Search for the cell housing the specified text and yield its [x, y] center coordinate. 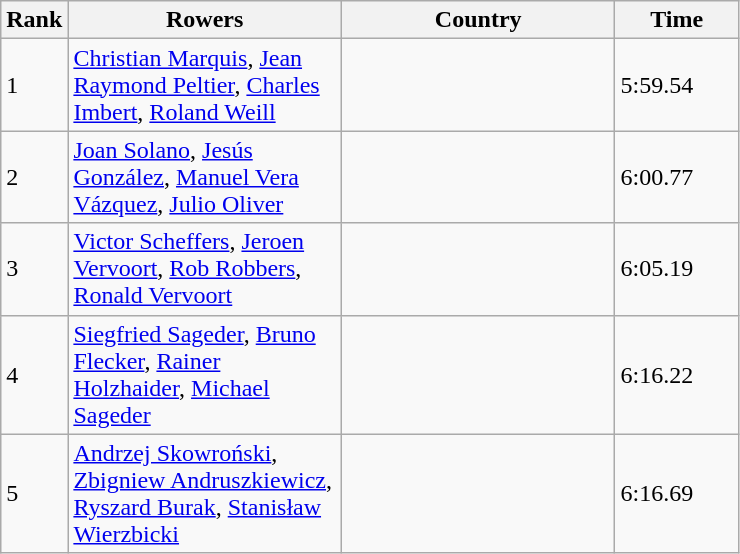
6:05.19 [677, 269]
4 [34, 374]
2 [34, 177]
6:00.77 [677, 177]
Christian Marquis, Jean Raymond Peltier, Charles Imbert, Roland Weill [205, 85]
5:59.54 [677, 85]
Siegfried Sageder, Bruno Flecker, Rainer Holzhaider, Michael Sageder [205, 374]
Time [677, 20]
3 [34, 269]
6:16.22 [677, 374]
5 [34, 494]
Joan Solano, Jesús González, Manuel Vera Vázquez, Julio Oliver [205, 177]
Rowers [205, 20]
Country [478, 20]
1 [34, 85]
6:16.69 [677, 494]
Victor Scheffers, Jeroen Vervoort, Rob Robbers, Ronald Vervoort [205, 269]
Andrzej Skowroński, Zbigniew Andruszkiewicz, Ryszard Burak, Stanisław Wierzbicki [205, 494]
Rank [34, 20]
